Capture the cell that displays the provided text and extract its [X, Y] central coordinate. 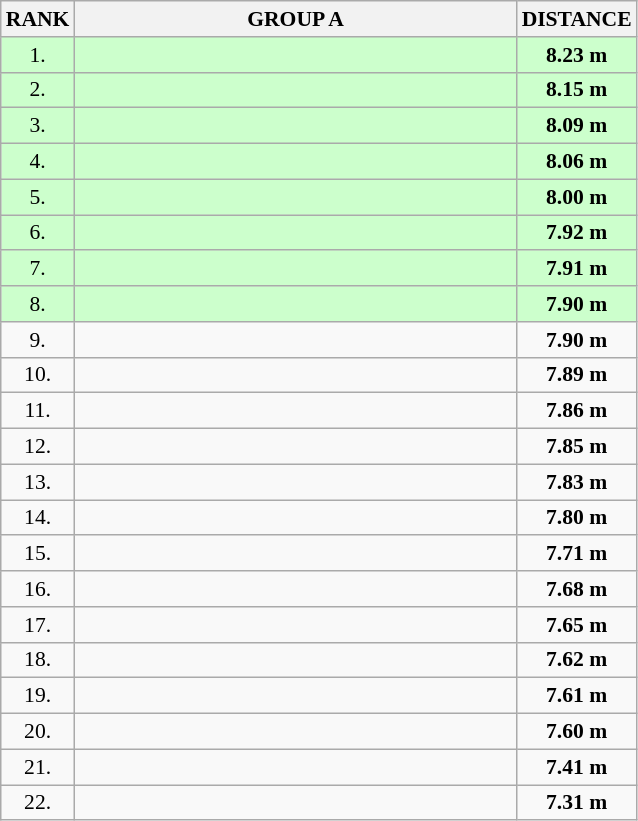
8. [38, 304]
7.65 m [577, 625]
17. [38, 625]
7.31 m [577, 803]
18. [38, 660]
7.92 m [577, 233]
DISTANCE [577, 19]
8.09 m [577, 126]
7.89 m [577, 375]
16. [38, 589]
5. [38, 197]
13. [38, 482]
7.71 m [577, 554]
20. [38, 732]
7.83 m [577, 482]
7.68 m [577, 589]
7. [38, 269]
8.00 m [577, 197]
7.61 m [577, 696]
8.23 m [577, 55]
4. [38, 162]
RANK [38, 19]
14. [38, 518]
7.91 m [577, 269]
9. [38, 340]
6. [38, 233]
7.62 m [577, 660]
19. [38, 696]
10. [38, 375]
7.80 m [577, 518]
21. [38, 767]
8.15 m [577, 90]
7.60 m [577, 732]
2. [38, 90]
GROUP A [295, 19]
3. [38, 126]
1. [38, 55]
7.41 m [577, 767]
11. [38, 411]
7.85 m [577, 447]
22. [38, 803]
7.86 m [577, 411]
15. [38, 554]
8.06 m [577, 162]
12. [38, 447]
